Capture the cell that displays the provided text and extract its (x, y) central coordinate. 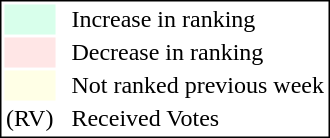
Not ranked previous week (198, 85)
(RV) (29, 119)
Increase in ranking (198, 19)
Decrease in ranking (198, 53)
Received Votes (198, 119)
